Output the [X, Y] coordinate of the center of the cell containing the given text.  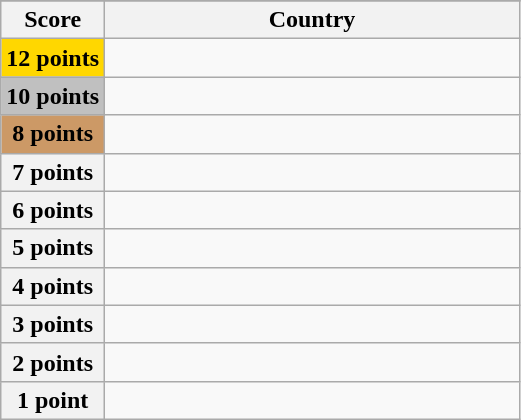
6 points [53, 210]
8 points [53, 134]
12 points [53, 58]
1 point [53, 400]
7 points [53, 172]
Country [312, 20]
10 points [53, 96]
Score [53, 20]
4 points [53, 286]
2 points [53, 362]
5 points [53, 248]
3 points [53, 324]
